Identify which cell holds the provided text, then report its (X, Y) central coordinate. 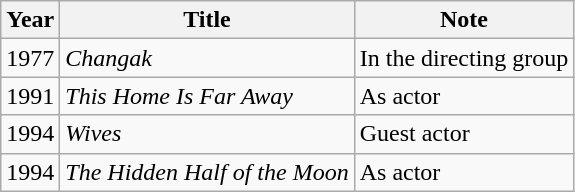
The Hidden Half of the Moon (207, 172)
Year (30, 20)
Wives (207, 134)
Title (207, 20)
Note (464, 20)
Changak (207, 58)
Guest actor (464, 134)
1991 (30, 96)
1977 (30, 58)
This Home Is Far Away (207, 96)
In the directing group (464, 58)
